Pinpoint the cell where the given text exists, returning its [X, Y] midpoint coordinate. 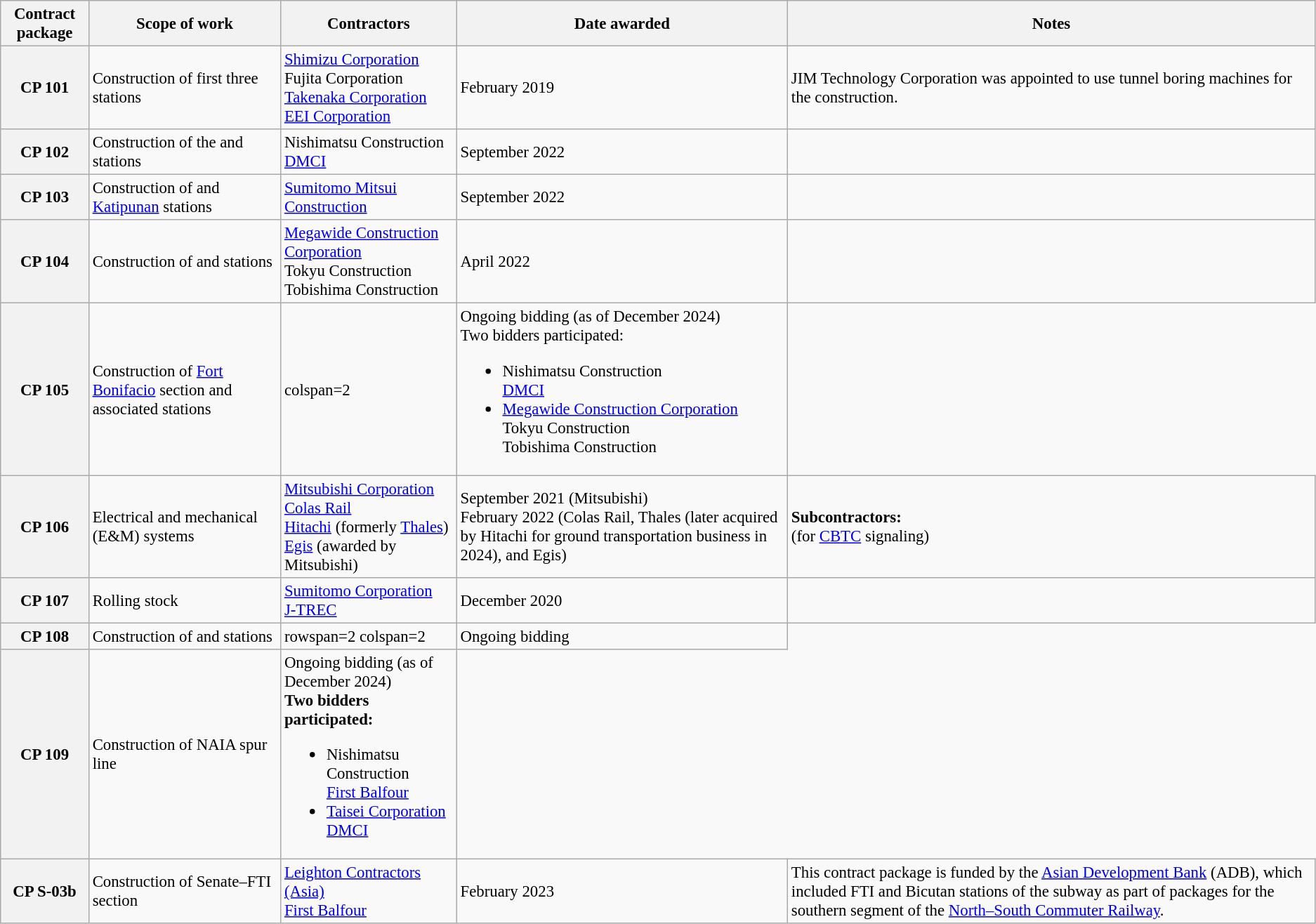
CP S-03b [45, 892]
JIM Technology Corporation was appointed to use tunnel boring machines for the construction. [1052, 88]
Construction of Fort Bonifacio section and associated stations [184, 389]
CP 105 [45, 389]
Megawide Construction Corporation Tokyu Construction Tobishima Construction [369, 261]
Mitsubishi Corporation Colas Rail Hitachi (formerly Thales) Egis (awarded by Mitsubishi) [369, 527]
CP 108 [45, 636]
rowspan=2 colspan=2 [369, 636]
Ongoing bidding [622, 636]
Contractors [369, 24]
CP 109 [45, 754]
Subcontractors: (for CBTC signaling) [1052, 527]
CP 102 [45, 152]
colspan=2 [369, 389]
CP 103 [45, 198]
Construction of NAIA spur line [184, 754]
April 2022 [622, 261]
February 2019 [622, 88]
Construction of the and stations [184, 152]
Electrical and mechanical (E&M) systems [184, 527]
Construction of Senate–FTI section [184, 892]
CP 107 [45, 601]
Construction of first three stations [184, 88]
Date awarded [622, 24]
Rolling stock [184, 601]
Shimizu Corporation Fujita Corporation Takenaka Corporation EEI Corporation [369, 88]
September 2021 (Mitsubishi)February 2022 (Colas Rail, Thales (later acquired by Hitachi for ground transportation business in 2024), and Egis) [622, 527]
Leighton Contractors (Asia) First Balfour [369, 892]
Scope of work [184, 24]
February 2023 [622, 892]
Contract package [45, 24]
Construction of and Katipunan stations [184, 198]
December 2020 [622, 601]
CP 106 [45, 527]
CP 101 [45, 88]
Sumitomo Corporation J-TREC [369, 601]
CP 104 [45, 261]
Ongoing bidding (as of December 2024)Two bidders participated: Nishimatsu Construction First Balfour Taisei Corporation DMCI [369, 754]
Nishimatsu Construction DMCI [369, 152]
Notes [1052, 24]
Sumitomo Mitsui Construction [369, 198]
